Locate the cell with the specified text and output its [x, y] center coordinate. 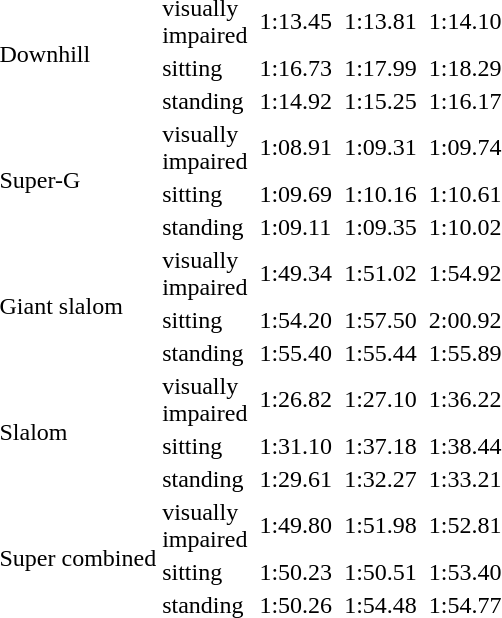
1:08.91 [296, 148]
1:14.92 [296, 101]
1:27.10 [381, 400]
1:26.82 [296, 400]
1:16.73 [296, 68]
1:32.27 [381, 479]
1:49.80 [296, 526]
1:09.35 [381, 227]
1:09.11 [296, 227]
1:29.61 [296, 479]
1:15.25 [381, 101]
1:55.40 [296, 353]
1:50.51 [381, 572]
1:10.16 [381, 194]
1:51.02 [381, 274]
1:31.10 [296, 446]
1:49.34 [296, 274]
1:50.23 [296, 572]
1:09.31 [381, 148]
1:37.18 [381, 446]
1:09.69 [296, 194]
1:51.98 [381, 526]
1:57.50 [381, 320]
1:55.44 [381, 353]
1:54.20 [296, 320]
1:17.99 [381, 68]
